Locate the cell with the specified text and output its [x, y] center coordinate. 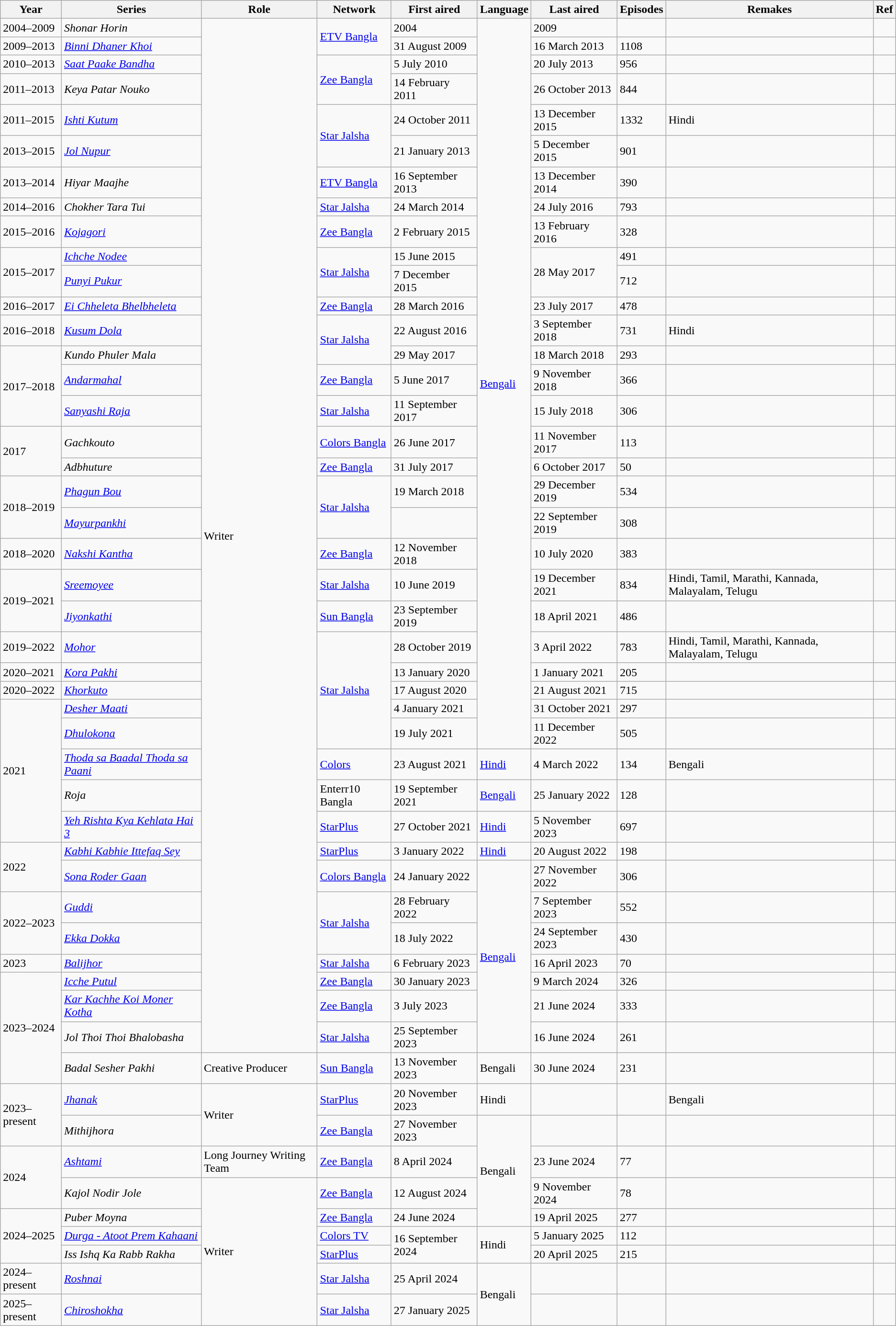
16 June 2024 [574, 1037]
3 January 2022 [434, 851]
21 June 2024 [574, 1006]
Khorkuto [131, 690]
2004 [434, 28]
23 August 2021 [434, 764]
731 [641, 330]
27 November 2023 [434, 1130]
Last aired [574, 10]
50 [641, 467]
2015–2017 [31, 272]
2013–2014 [31, 182]
18 April 2021 [574, 616]
16 September 2013 [434, 182]
15 June 2015 [434, 256]
2017 [31, 451]
2011–2015 [31, 120]
5 January 2025 [574, 1236]
25 September 2023 [434, 1037]
2016–2017 [31, 306]
20 November 2023 [434, 1099]
Kundo Phuler Mala [131, 355]
19 July 2021 [434, 733]
9 March 2024 [574, 981]
2010–2013 [31, 64]
3 September 2018 [574, 330]
22 August 2016 [434, 330]
13 February 2016 [574, 232]
2021 [31, 771]
2025–present [31, 1310]
Jhanak [131, 1099]
27 October 2021 [434, 827]
Gachkouto [131, 442]
Role [259, 10]
11 November 2017 [574, 442]
Ref [885, 10]
486 [641, 616]
128 [641, 796]
28 February 2022 [434, 907]
8 April 2024 [434, 1162]
205 [641, 672]
277 [641, 1218]
715 [641, 690]
2020–2021 [31, 672]
23 July 2017 [574, 306]
113 [641, 442]
2004–2009 [31, 28]
Saat Paake Bandha [131, 64]
19 April 2025 [574, 1218]
31 August 2009 [434, 46]
Sanyashi Raja [131, 411]
18 July 2022 [434, 939]
3 July 2023 [434, 1006]
24 March 2014 [434, 207]
Yeh Rishta Kya Kehlata Hai 3 [131, 827]
Binni Dhaner Khoi [131, 46]
Ei Chheleta Bhelbheleta [131, 306]
366 [641, 380]
Roshnai [131, 1279]
16 March 2013 [574, 46]
7 December 2015 [434, 281]
Chokher Tara Tui [131, 207]
Jol Nupur [131, 151]
956 [641, 64]
23 June 2024 [574, 1162]
16 September 2024 [434, 1245]
Language [504, 10]
First aired [434, 10]
2013–2015 [31, 151]
22 September 2019 [574, 523]
2018–2020 [31, 554]
Kusum Dola [131, 330]
29 May 2017 [434, 355]
9 November 2018 [574, 380]
901 [641, 151]
2024 [31, 1177]
308 [641, 523]
Phagun Bou [131, 491]
Kojagori [131, 232]
Kar Kachhe Koi Moner Kotha [131, 1006]
712 [641, 281]
2023–2024 [31, 1028]
505 [641, 733]
Roja [131, 796]
Andarmahal [131, 380]
2019–2021 [31, 601]
Mohor [131, 647]
18 March 2018 [574, 355]
Chiroshokha [131, 1310]
5 December 2015 [574, 151]
23 September 2019 [434, 616]
1108 [641, 46]
Kabhi Kabhie Ittefaq Sey [131, 851]
2024–present [31, 1279]
2022 [31, 867]
3 April 2022 [574, 647]
Long Journey Writing Team [259, 1162]
478 [641, 306]
215 [641, 1254]
2020–2022 [31, 690]
Episodes [641, 10]
26 October 2013 [574, 89]
2019–2022 [31, 647]
12 August 2024 [434, 1192]
297 [641, 708]
2017–2018 [31, 386]
Dhulokona [131, 733]
390 [641, 182]
Puber Moyna [131, 1218]
697 [641, 827]
30 June 2024 [574, 1068]
Jiyonkathi [131, 616]
293 [641, 355]
4 March 2022 [574, 764]
Guddi [131, 907]
31 July 2017 [434, 467]
Creative Producer [259, 1068]
29 December 2019 [574, 491]
Hiyar Maajhe [131, 182]
28 October 2019 [434, 647]
24 July 2016 [574, 207]
26 June 2017 [434, 442]
28 May 2017 [574, 272]
2011–2013 [31, 89]
Year [31, 10]
Ishti Kutum [131, 120]
Colors TV [354, 1236]
Network [354, 10]
2 February 2015 [434, 232]
10 July 2020 [574, 554]
2009 [574, 28]
6 February 2023 [434, 963]
Kajol Nodir Jole [131, 1192]
Ashtami [131, 1162]
2024–2025 [31, 1236]
552 [641, 907]
491 [641, 256]
2023 [31, 963]
11 December 2022 [574, 733]
383 [641, 554]
24 January 2022 [434, 876]
333 [641, 1006]
Thoda sa Baadal Thoda sa Paani [131, 764]
198 [641, 851]
25 January 2022 [574, 796]
844 [641, 89]
19 September 2021 [434, 796]
112 [641, 1236]
31 October 2021 [574, 708]
Nakshi Kantha [131, 554]
2022–2023 [31, 923]
Series [131, 10]
Remakes [770, 10]
5 November 2023 [574, 827]
4 January 2021 [434, 708]
24 September 2023 [574, 939]
13 December 2015 [574, 120]
5 June 2017 [434, 380]
27 November 2022 [574, 876]
Adbhuture [131, 467]
Balijhor [131, 963]
Sona Roder Gaan [131, 876]
1 January 2021 [574, 672]
Mithijhora [131, 1130]
793 [641, 207]
14 February 2011 [434, 89]
328 [641, 232]
Ekka Dokka [131, 939]
Kora Pakhi [131, 672]
11 September 2017 [434, 411]
9 November 2024 [574, 1192]
Badal Sesher Pakhi [131, 1068]
Ichche Nodee [131, 256]
13 November 2023 [434, 1068]
Shonar Horin [131, 28]
Keya Patar Nouko [131, 89]
134 [641, 764]
24 June 2024 [434, 1218]
21 January 2013 [434, 151]
12 November 2018 [434, 554]
Mayurpankhi [131, 523]
6 October 2017 [574, 467]
Iss Ishq Ka Rabb Rakha [131, 1254]
1332 [641, 120]
231 [641, 1068]
20 July 2013 [574, 64]
Colors [354, 764]
24 October 2011 [434, 120]
27 January 2025 [434, 1310]
Enterr10 Bangla [354, 796]
534 [641, 491]
30 January 2023 [434, 981]
20 August 2022 [574, 851]
21 August 2021 [574, 690]
7 September 2023 [574, 907]
2016–2018 [31, 330]
783 [641, 647]
2014–2016 [31, 207]
70 [641, 963]
2023–present [31, 1115]
261 [641, 1037]
19 December 2021 [574, 585]
25 April 2024 [434, 1279]
28 March 2016 [434, 306]
430 [641, 939]
Jol Thoi Thoi Bhalobasha [131, 1037]
10 June 2019 [434, 585]
5 July 2010 [434, 64]
Punyi Pukur [131, 281]
834 [641, 585]
2009–2013 [31, 46]
326 [641, 981]
2018–2019 [31, 507]
78 [641, 1192]
16 April 2023 [574, 963]
77 [641, 1162]
13 January 2020 [434, 672]
Icche Putul [131, 981]
19 March 2018 [434, 491]
Desher Maati [131, 708]
15 July 2018 [574, 411]
17 August 2020 [434, 690]
Durga - Atoot Prem Kahaani [131, 1236]
2015–2016 [31, 232]
20 April 2025 [574, 1254]
Sreemoyee [131, 585]
13 December 2014 [574, 182]
